Capture the cell that displays the provided text and extract its [x, y] central coordinate. 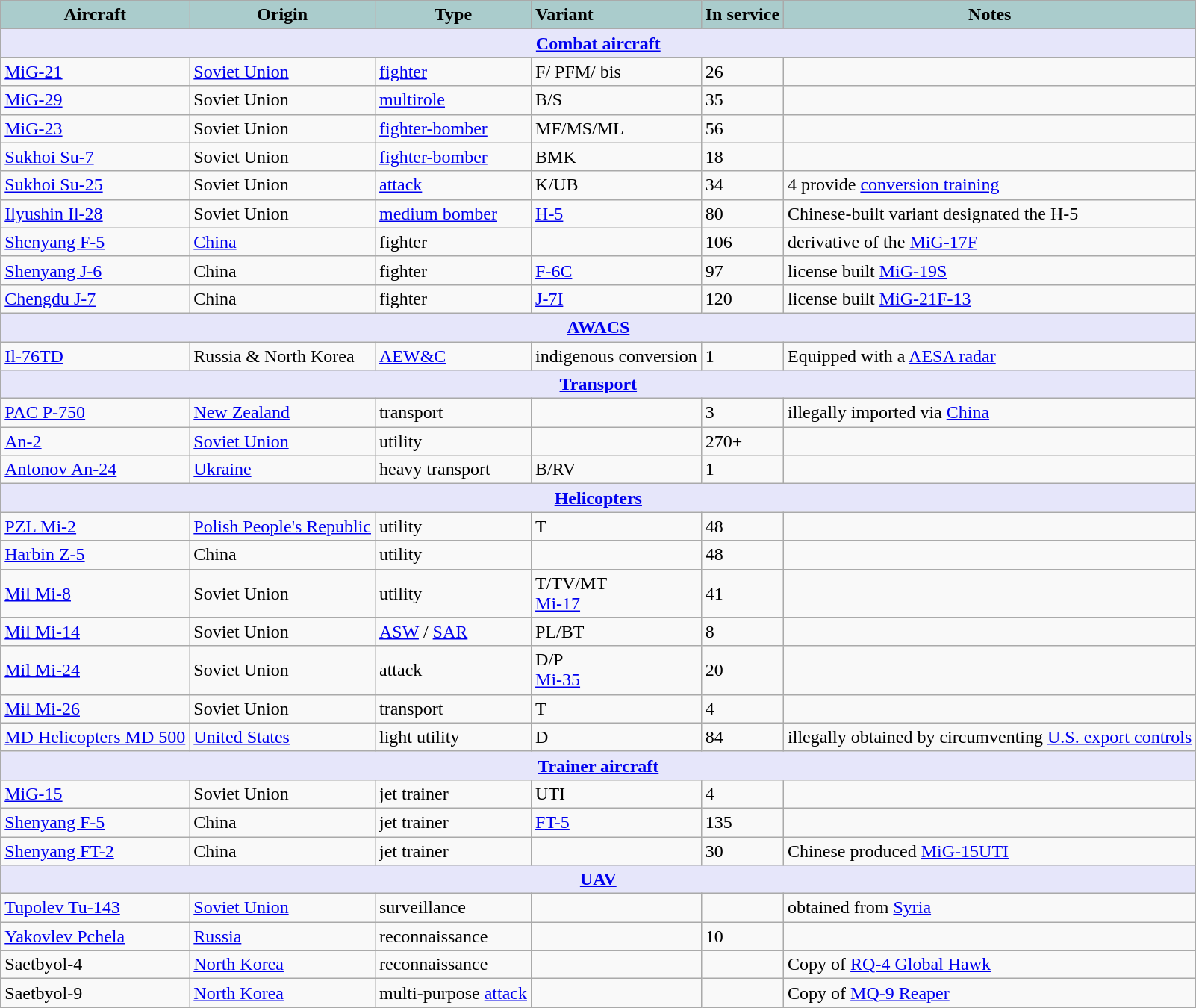
Mil Mi-26 [96, 709]
Polish People's Republic [282, 526]
license built MiG-21F-13 [990, 299]
Type [452, 15]
Shenyang FT-2 [96, 850]
Saetbyol-9 [96, 993]
4 provide conversion training [990, 185]
ASW / SAR [452, 632]
Ilyushin Il-28 [96, 214]
MF/MS/ML [617, 128]
84 [742, 737]
Chinese produced MiG-15UTI [990, 850]
An-2 [96, 441]
Antonov An-24 [96, 470]
Sukhoi Su-7 [96, 157]
20 [742, 671]
56 [742, 128]
illegally imported via China [990, 413]
106 [742, 242]
97 [742, 270]
MiG-23 [96, 128]
Harbin Z-5 [96, 555]
Copy of RQ-4 Global Hawk [990, 965]
Equipped with a AESA radar [990, 356]
PAC P-750 [96, 413]
MiG-15 [96, 794]
Chinese-built variant designated the H-5 [990, 214]
Chengdu J-7 [96, 299]
Tupolev Tu-143 [96, 908]
Russia & North Korea [282, 356]
Variant [617, 15]
MiG-21 [96, 72]
8 [742, 632]
illegally obtained by circumventing U.S. export controls [990, 737]
K/UB [617, 185]
license built MiG-19S [990, 270]
18 [742, 157]
Yakovlev Pchela [96, 936]
80 [742, 214]
Copy of MQ-9 Reaper [990, 993]
indigenous conversion [617, 356]
Shenyang J-6 [96, 270]
Trainer aircraft [599, 765]
medium bomber [452, 214]
BMK [617, 157]
Combat aircraft [599, 43]
AWACS [599, 327]
Il-76TD [96, 356]
Saetbyol-4 [96, 965]
H-5 [617, 214]
D/PMi-35 [617, 671]
United States [282, 737]
light utility [452, 737]
41 [742, 593]
AEW&C [452, 356]
obtained from Syria [990, 908]
FT-5 [617, 822]
multirole [452, 100]
F/ PFM/ bis [617, 72]
Mil Mi-14 [96, 632]
UAV [599, 880]
PL/BT [617, 632]
120 [742, 299]
34 [742, 185]
derivative of the MiG-17F [990, 242]
Ukraine [282, 470]
surveillance [452, 908]
In service [742, 15]
Transport [599, 385]
MiG-29 [96, 100]
Russia [282, 936]
270+ [742, 441]
Origin [282, 15]
UTI [617, 794]
J-7I [617, 299]
Aircraft [96, 15]
PZL Mi-2 [96, 526]
New Zealand [282, 413]
B/RV [617, 470]
B/S [617, 100]
35 [742, 100]
Helicopters [599, 498]
Sukhoi Su-25 [96, 185]
Mil Mi-8 [96, 593]
Mil Mi-24 [96, 671]
heavy transport [452, 470]
10 [742, 936]
F-6C [617, 270]
135 [742, 822]
T/TV/MTMi-17 [617, 593]
26 [742, 72]
MD Helicopters MD 500 [96, 737]
Notes [990, 15]
multi-purpose attack [452, 993]
3 [742, 413]
30 [742, 850]
D [617, 737]
